Pinpoint the cell where the given text exists, returning its (X, Y) midpoint coordinate. 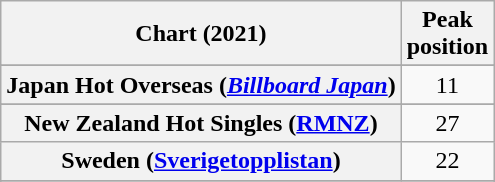
Sweden (Sverigetopplistan) (201, 161)
Chart (2021) (201, 34)
22 (447, 161)
New Zealand Hot Singles (RMNZ) (201, 123)
27 (447, 123)
Peakposition (447, 34)
11 (447, 85)
Japan Hot Overseas (Billboard Japan) (201, 85)
